Extract the [X, Y] coordinate from the center of the cell holding the provided text.  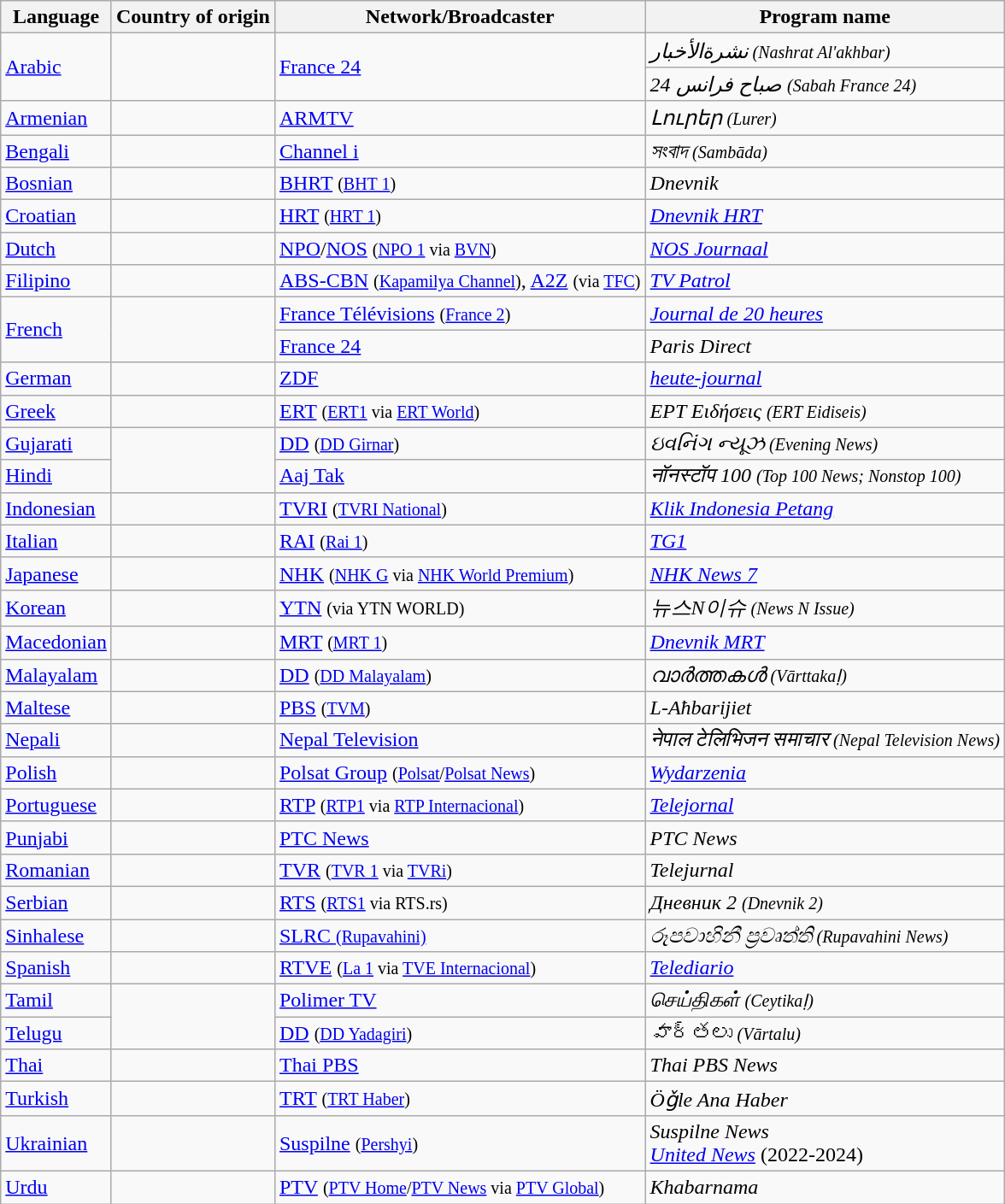
Korean [56, 608]
NHK News 7 [825, 573]
RTVE (La 1 via TVE Internacional) [460, 968]
PBS (TVM) [460, 708]
RAI (Rai 1) [460, 541]
نشرةالأخبار (Nashrat Al'akhbar) [825, 50]
Urdu [56, 1187]
Nepal Television [460, 740]
뉴스N이슈 (News N Issue) [825, 608]
Aaj Tak [460, 476]
TG1 [825, 541]
Klik Indonesia Petang [825, 508]
Portuguese [56, 805]
Öǧle Ana Haber [825, 1099]
Telejurnal [825, 870]
Channel i [460, 151]
Macedonian [56, 643]
Telejornal [825, 805]
Spanish [56, 968]
Telugu [56, 1033]
Japanese [56, 573]
France Télévisions (France 2) [460, 314]
HRT (HRT 1) [460, 216]
Thai PBS [460, 1066]
NOS Journaal [825, 249]
L-Aħbarijiet [825, 708]
Filipino [56, 281]
Malayalam [56, 675]
Bengali [56, 151]
Hindi [56, 476]
BHRT (BHT 1) [460, 184]
Network/Broadcaster [460, 17]
ZDF [460, 379]
Italian [56, 541]
Suspilne NewsUnited News (2022-2024) [825, 1143]
TRT (TRT Haber) [460, 1099]
MRT (MRT 1) [460, 643]
Armenian [56, 118]
Thai PBS News [825, 1066]
വാർത്തകൾ (Vārttakaḷ) [825, 675]
DD (DD Malayalam) [460, 675]
Dnevnik HRT [825, 216]
NHK (NHK G via NHK World Premium) [460, 573]
Greek [56, 411]
ઇવનિંગ ન્યૂઝ (Evening News) [825, 443]
नॉनस्टॉप 100 (Top 100 News; Nonstop 100) [825, 476]
YTN (via YTN WORLD) [460, 608]
Sinhalese [56, 936]
Telediario [825, 968]
Turkish [56, 1099]
SLRC (Rupavahini) [460, 936]
সংবাদ (Sambāda) [825, 151]
RTP (RTP1 via RTP Internacional) [460, 805]
Croatian [56, 216]
Maltese [56, 708]
DD (DD Yadagiri) [460, 1033]
Suspilne (Pershyi) [460, 1143]
వార్తలు (Vārtalu) [825, 1033]
ΕΡΤ Ειδήσεις (ERT Eidiseis) [825, 411]
செய்திகள் (Ceytikaḷ) [825, 1001]
Arabic [56, 67]
French [56, 330]
صباح فرانس 24 (Sabah France 24) [825, 84]
Romanian [56, 870]
Country of origin [193, 17]
Լուրեր (Lurer) [825, 118]
TV Patrol [825, 281]
नेपाल टेलिभिजन समाचार (Nepal Television News) [825, 740]
heute-journal [825, 379]
Paris Direct [825, 346]
Dnevnik [825, 184]
RTS (RTS1 via RTS.rs) [460, 902]
Indonesian [56, 508]
Дневник 2 (Dnevnik 2) [825, 902]
Gujarati [56, 443]
Program name [825, 17]
PTV (PTV Home/PTV News via PTV Global) [460, 1187]
TVRI (TVRI National) [460, 508]
Journal de 20 heures [825, 314]
ERT (ERT1 via ERT World) [460, 411]
රූපවාහිනී ප්‍රවෘත්ති (Rupavahini News) [825, 936]
Khabarnama [825, 1187]
Polimer TV [460, 1001]
NPO/NOS (NPO 1 via BVN) [460, 249]
Dutch [56, 249]
TVR (TVR 1 via TVRi) [460, 870]
Serbian [56, 902]
Bosnian [56, 184]
ARMTV [460, 118]
DD (DD Girnar) [460, 443]
Nepali [56, 740]
Tamil [56, 1001]
Dnevnik MRT [825, 643]
Polish [56, 772]
ABS-CBN (Kapamilya Channel), A2Z (via TFC) [460, 281]
Wydarzenia [825, 772]
German [56, 379]
Language [56, 17]
Ukrainian [56, 1143]
Polsat Group (Polsat/Polsat News) [460, 772]
Thai [56, 1066]
Punjabi [56, 837]
